Identify which cell holds the provided text, then report its [x, y] central coordinate. 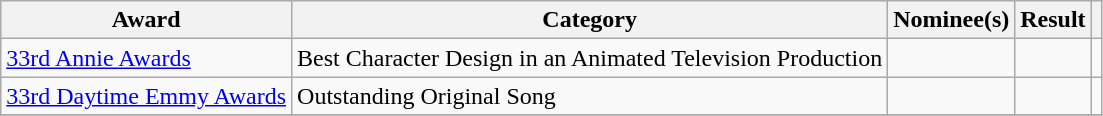
33rd Annie Awards [146, 58]
Best Character Design in an Animated Television Production [590, 58]
33rd Daytime Emmy Awards [146, 96]
Award [146, 20]
Nominee(s) [952, 20]
Result [1053, 20]
Category [590, 20]
Outstanding Original Song [590, 96]
